Capture the cell that displays the provided text and extract its [x, y] central coordinate. 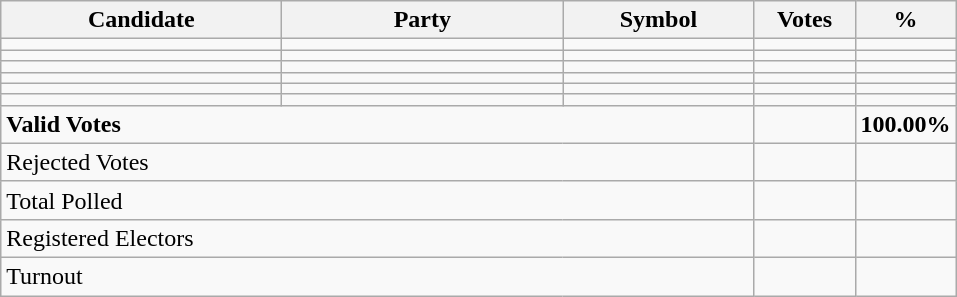
Candidate [142, 20]
Party [422, 20]
Symbol [658, 20]
Total Polled [378, 200]
% [906, 20]
Rejected Votes [378, 162]
Turnout [378, 276]
100.00% [906, 124]
Votes [804, 20]
Registered Electors [378, 238]
Valid Votes [378, 124]
